Return (x, y) of the center of cell containing provided text 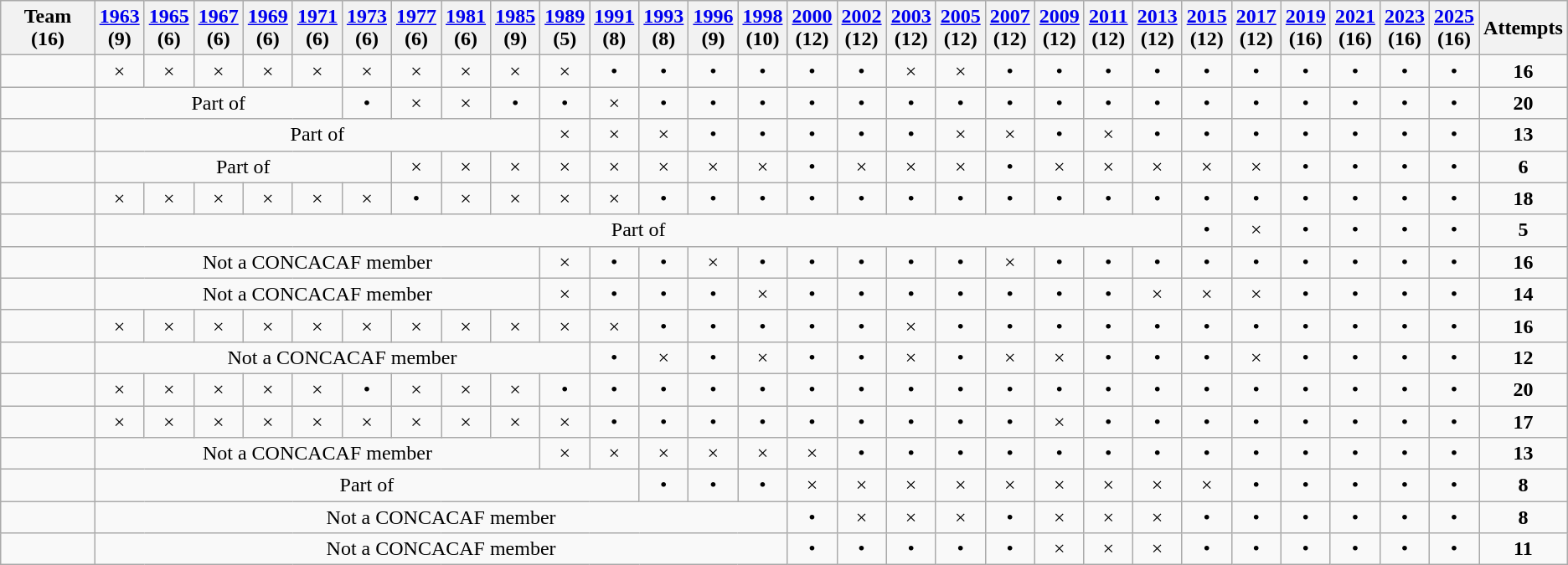
2011 (12) (1108, 28)
17 (1524, 421)
12 (1524, 357)
2009 (12) (1059, 28)
1989 (5) (565, 28)
14 (1524, 294)
Attempts (1524, 28)
11 (1524, 549)
1985 (9) (516, 28)
2023 (16) (1404, 28)
5 (1524, 230)
1965 (6) (169, 28)
6 (1524, 167)
2013 (12) (1158, 28)
2019 (16) (1305, 28)
1981 (6) (466, 28)
1973 (6) (367, 28)
2003 (12) (911, 28)
1971 (6) (317, 28)
1977 (6) (415, 28)
2025 (16) (1454, 28)
1998 (10) (762, 28)
2000 (12) (812, 28)
2017 (12) (1256, 28)
2021 (16) (1355, 28)
2002 (12) (861, 28)
2015 (12) (1206, 28)
1963 (9) (119, 28)
1969 (6) (268, 28)
1991 (8) (615, 28)
2005 (12) (960, 28)
1993 (8) (663, 28)
1996 (9) (714, 28)
1967 (6) (218, 28)
18 (1524, 198)
Team (16) (48, 28)
2007 (12) (1010, 28)
